Find where the given text appears and provide that cell's center as [x, y] coordinate. 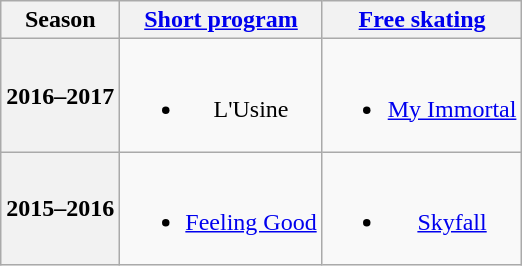
2015–2016 [60, 208]
My Immortal [422, 96]
Feeling Good [221, 208]
Skyfall [422, 208]
Free skating [422, 20]
L'Usine [221, 96]
2016–2017 [60, 96]
Short program [221, 20]
Season [60, 20]
